Scan for the cell matching the given text and deliver its (X, Y) coordinate at center. 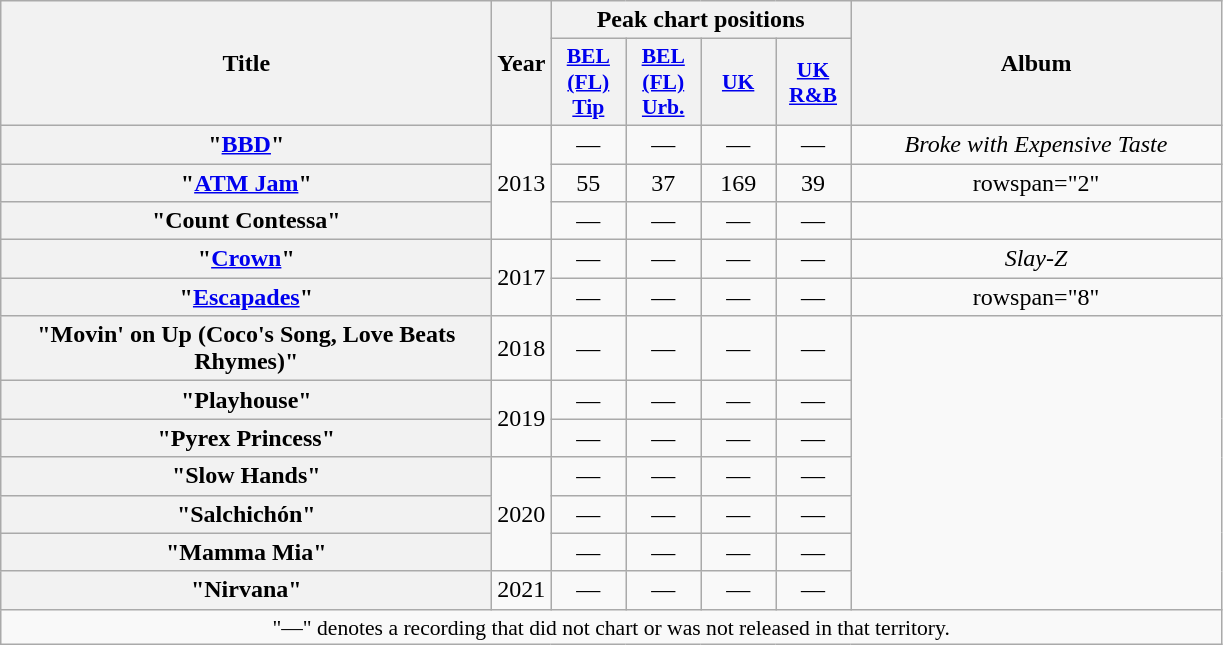
rowspan="2" (1036, 183)
"Pyrex Princess" (246, 438)
"Slow Hands" (246, 476)
Peak chart positions (701, 20)
"Movin' on Up (Coco's Song, Love Beats Rhymes)" (246, 348)
2017 (522, 278)
rowspan="8" (1036, 297)
BEL(FL)Urb. (664, 82)
2020 (522, 514)
2021 (522, 590)
"ATM Jam" (246, 183)
37 (664, 183)
2013 (522, 182)
UK (738, 82)
"Crown" (246, 259)
Year (522, 64)
"Count Contessa" (246, 221)
Album (1036, 64)
"Mamma Mia" (246, 552)
"Salchichón" (246, 514)
2018 (522, 348)
"Escapades" (246, 297)
55 (588, 183)
BEL(FL)Tip (588, 82)
"—" denotes a recording that did not chart or was not released in that territory. (612, 627)
39 (814, 183)
169 (738, 183)
2019 (522, 419)
"BBD" (246, 144)
Broke with Expensive Taste (1036, 144)
Slay-Z (1036, 259)
UKR&B (814, 82)
"Playhouse" (246, 400)
Title (246, 64)
"Nirvana" (246, 590)
